From the cell containing the given text, extract its center point as [X, Y] coordinate. 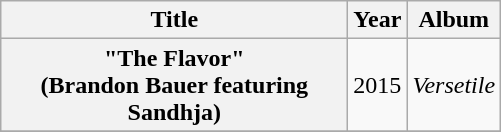
Album [454, 20]
Year [378, 20]
"The Flavor"(Brandon Bauer featuring Sandhja) [174, 85]
2015 [378, 85]
Title [174, 20]
Versetile [454, 85]
